Pinpoint the cell where the given text exists, returning its (X, Y) midpoint coordinate. 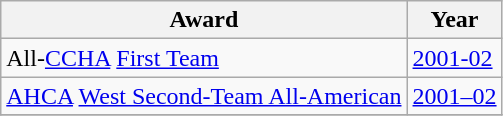
2001–02 (454, 96)
Award (204, 20)
2001-02 (454, 58)
Year (454, 20)
AHCA West Second-Team All-American (204, 96)
All-CCHA First Team (204, 58)
